Return the (X, Y) coordinate for the center point of the cell that contains the specified text.  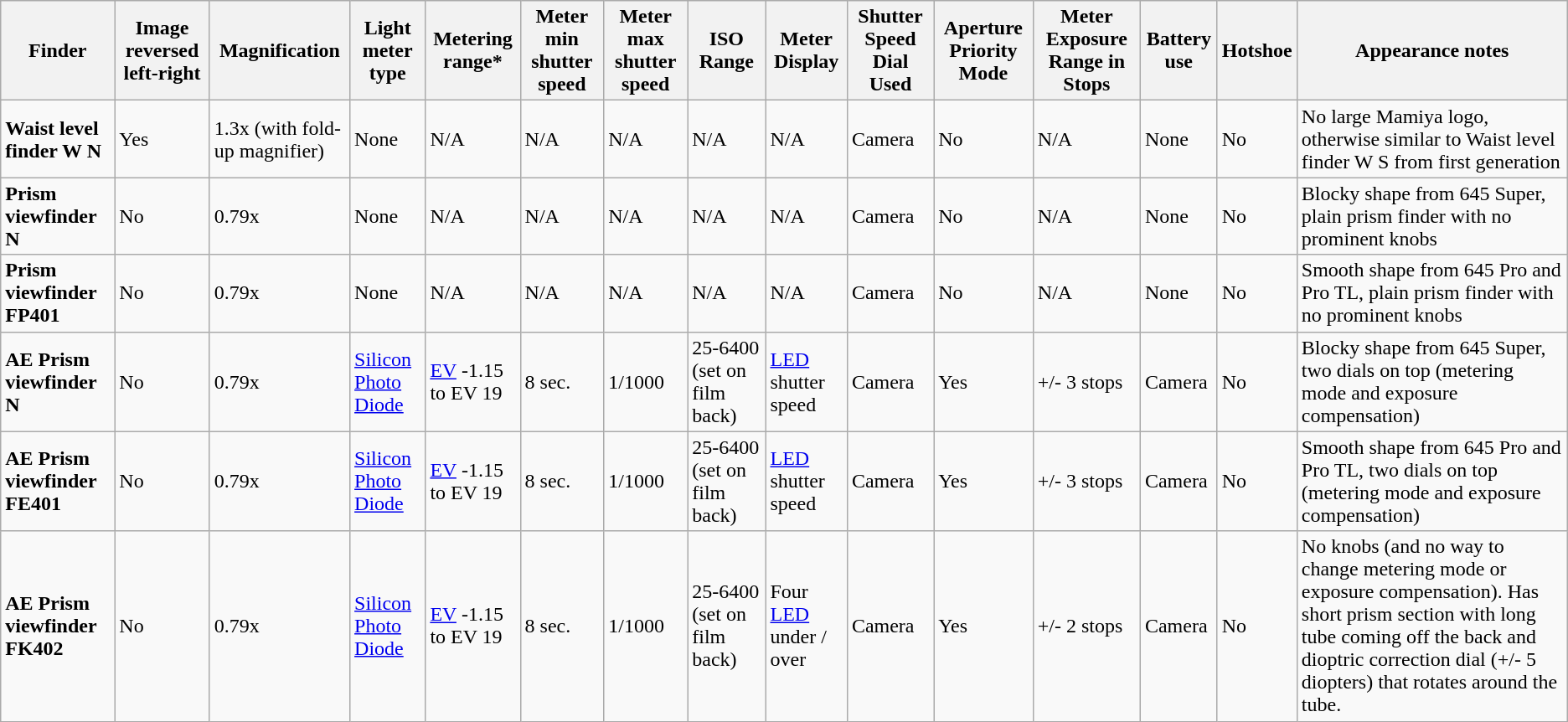
Metering range* (472, 50)
AE Prism viewfinder FE401 (58, 481)
Aperture Priority Mode (983, 50)
Smooth shape from 645 Pro and Pro TL, two dials on top (metering mode and exposure compensation) (1432, 481)
Meter min shutter speed (562, 50)
+/- 2 stops (1086, 627)
Prism viewfinder N (58, 216)
AE Prism viewfinder N (58, 382)
Meter Display (806, 50)
1.3x (with fold-up magnifier) (280, 139)
Meter Exposure Range in Stops (1086, 50)
Prism viewfinder FP401 (58, 293)
No large Mamiya logo, otherwise similar to Waist level finder W S from first generation (1432, 139)
Blocky shape from 645 Super, plain prism finder with no prominent knobs (1432, 216)
Battery use (1179, 50)
Appearance notes (1432, 50)
Light meter type (388, 50)
Hotshoe (1256, 50)
Blocky shape from 645 Super, two dials on top (metering mode and exposure compensation) (1432, 382)
Meter max shutter speed (646, 50)
ISO Range (727, 50)
AE Prism viewfinder FK402 (58, 627)
Waist level finder W N (58, 139)
Shutter Speed Dial Used (890, 50)
Smooth shape from 645 Pro and Pro TL, plain prism finder with no prominent knobs (1432, 293)
Image reversed left-right (162, 50)
Finder (58, 50)
Magnification (280, 50)
FourLED under / over (806, 627)
